Find where the given text appears and provide that cell's center as (X, Y) coordinate. 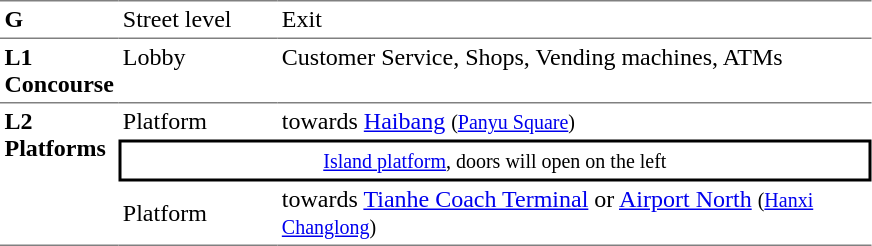
Lobby (198, 71)
towards Tianhe Coach Terminal or Airport North (Hanxi Changlong) (574, 214)
Street level (198, 19)
Island platform, doors will open on the left (494, 161)
Exit (574, 19)
towards Haibang (Panyu Square) (574, 122)
L1Concourse (59, 71)
G (59, 19)
Customer Service, Shops, Vending machines, ATMs (574, 71)
L2Platforms (59, 175)
